Capture the cell that displays the provided text and extract its [x, y] central coordinate. 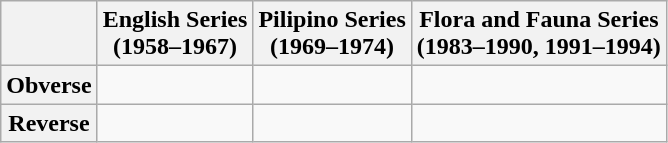
Obverse [49, 85]
English Series(1958–1967) [175, 34]
Pilipino Series(1969–1974) [332, 34]
Flora and Fauna Series(1983–1990, 1991–1994) [538, 34]
Reverse [49, 123]
